From the cell containing the given text, extract its center point as [x, y] coordinate. 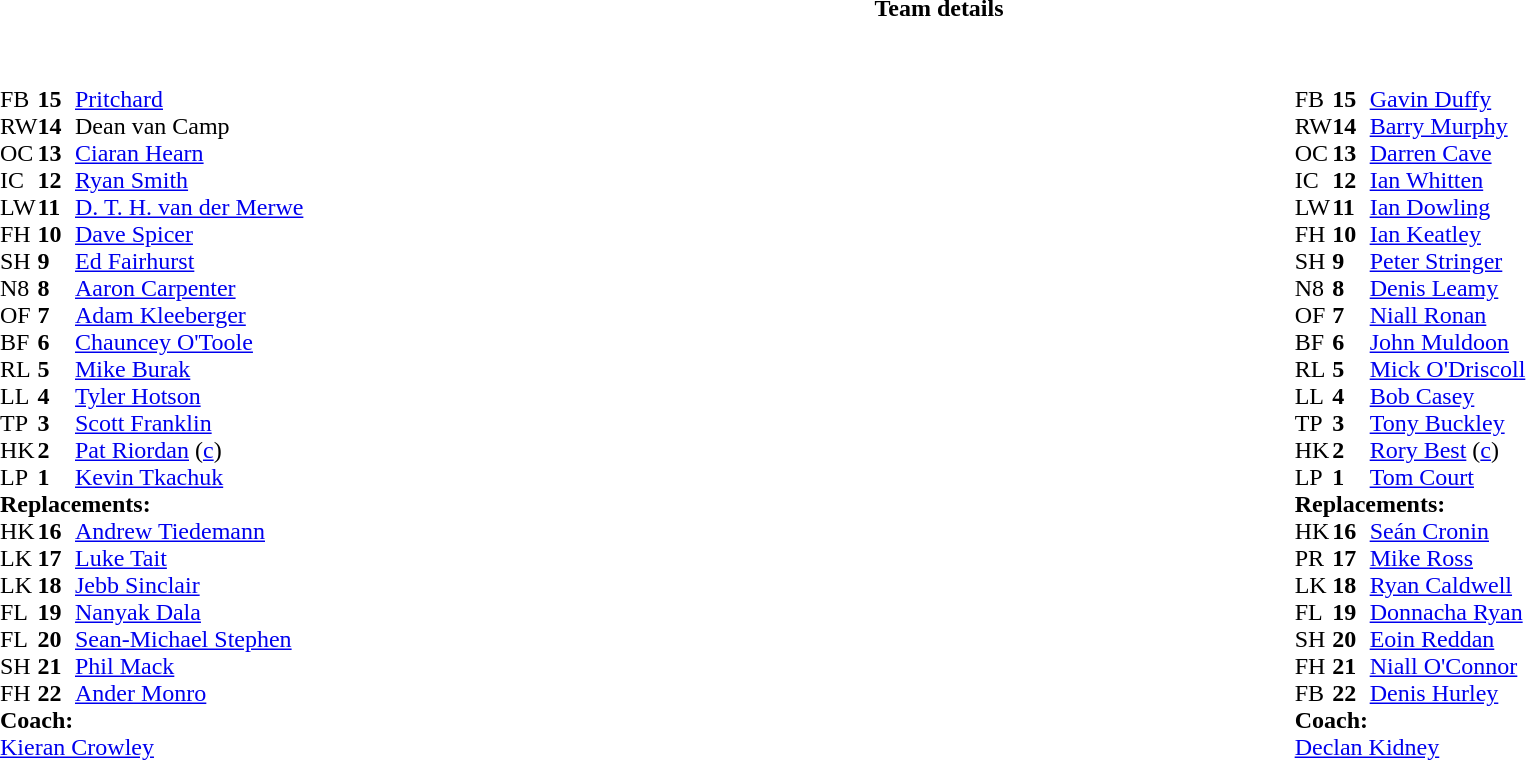
Darren Cave [1448, 154]
Ander Monro [189, 694]
Kevin Tkachuk [189, 478]
Niall O'Connor [1448, 666]
Andrew Tiedemann [189, 532]
Mike Burak [189, 370]
Nanyak Dala [189, 612]
Dean van Camp [189, 126]
Rory Best (c) [1448, 450]
Jebb Sinclair [189, 586]
Niall Ronan [1448, 316]
Phil Mack [189, 666]
Denis Leamy [1448, 288]
Tom Court [1448, 478]
Barry Murphy [1448, 126]
Ryan Caldwell [1448, 586]
Gavin Duffy [1448, 100]
Ryan Smith [189, 180]
Ian Dowling [1448, 208]
Tyler Hotson [189, 396]
Mike Ross [1448, 558]
Denis Hurley [1448, 694]
Sean-Michael Stephen [189, 640]
Aaron Carpenter [189, 288]
Luke Tait [189, 558]
Ed Fairhurst [189, 262]
Donnacha Ryan [1448, 612]
Scott Franklin [189, 424]
Pritchard [189, 100]
Ian Keatley [1448, 234]
Ian Whitten [1448, 180]
Chauncey O'Toole [189, 342]
Peter Stringer [1448, 262]
Ciaran Hearn [189, 154]
Dave Spicer [189, 234]
D. T. H. van der Merwe [189, 208]
Mick O'Driscoll [1448, 370]
Bob Casey [1448, 396]
Seán Cronin [1448, 532]
John Muldoon [1448, 342]
Eoin Reddan [1448, 640]
Tony Buckley [1448, 424]
Adam Kleeberger [189, 316]
Pat Riordan (c) [189, 450]
PR [1314, 558]
